Extract the [x, y] coordinate from the center of the cell holding the provided text.  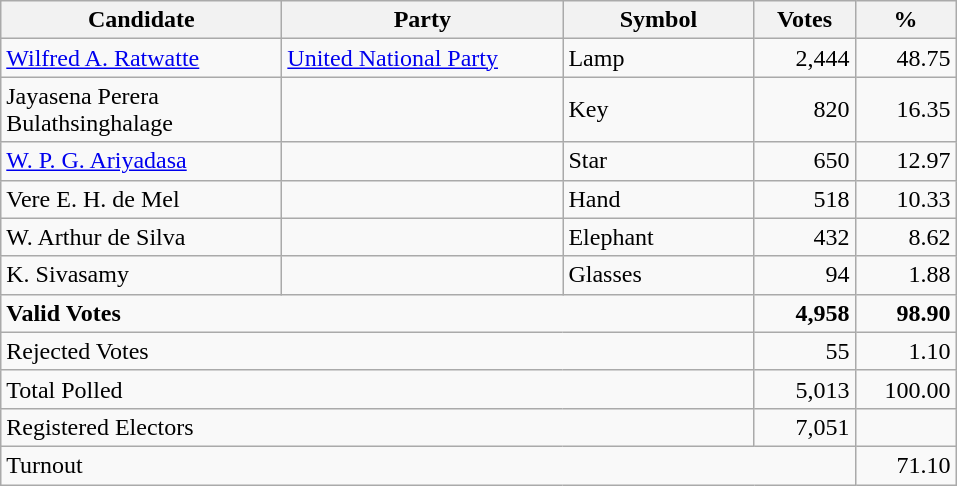
W. P. G. Ariyadasa [142, 161]
518 [804, 199]
8.62 [906, 237]
Star [658, 161]
Party [422, 20]
432 [804, 237]
K. Sivasamy [142, 275]
Turnout [428, 465]
Symbol [658, 20]
Lamp [658, 58]
7,051 [804, 427]
Registered Electors [378, 427]
Glasses [658, 275]
1.88 [906, 275]
Candidate [142, 20]
W. Arthur de Silva [142, 237]
Vere E. H. de Mel [142, 199]
Votes [804, 20]
United National Party [422, 58]
Elephant [658, 237]
71.10 [906, 465]
Wilfred A. Ratwatte [142, 58]
820 [804, 110]
16.35 [906, 110]
4,958 [804, 313]
1.10 [906, 351]
Valid Votes [378, 313]
100.00 [906, 389]
Hand [658, 199]
Rejected Votes [378, 351]
10.33 [906, 199]
48.75 [906, 58]
650 [804, 161]
% [906, 20]
5,013 [804, 389]
Total Polled [378, 389]
Key [658, 110]
Jayasena Perera Bulathsinghalage [142, 110]
12.97 [906, 161]
55 [804, 351]
94 [804, 275]
2,444 [804, 58]
98.90 [906, 313]
